Return [X, Y] of the center of cell containing provided text 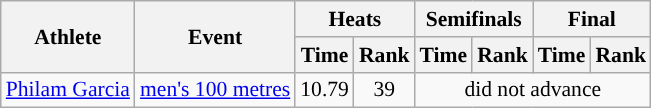
Event [215, 36]
men's 100 metres [215, 90]
Athlete [68, 36]
did not advance [532, 90]
Final [592, 19]
10.79 [324, 90]
Heats [354, 19]
Philam Garcia [68, 90]
39 [384, 90]
Semifinals [473, 19]
